Extract the (X, Y) coordinate from the center of the cell holding the provided text.  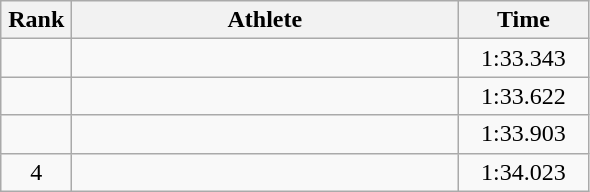
1:33.343 (524, 58)
Athlete (265, 20)
4 (36, 172)
Rank (36, 20)
Time (524, 20)
1:34.023 (524, 172)
1:33.622 (524, 96)
1:33.903 (524, 134)
